Return the [x, y] coordinate for the center point of the cell that contains the specified text.  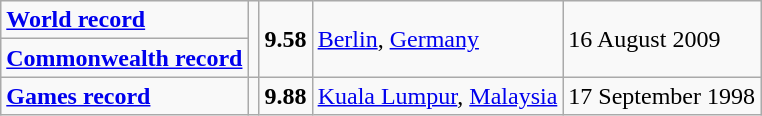
16 August 2009 [662, 39]
Games record [124, 96]
17 September 1998 [662, 96]
9.88 [286, 96]
Commonwealth record [124, 58]
Kuala Lumpur, Malaysia [438, 96]
World record [124, 20]
Berlin, Germany [438, 39]
9.58 [286, 39]
